Return the (X, Y) coordinate for the center point of the cell that contains the specified text.  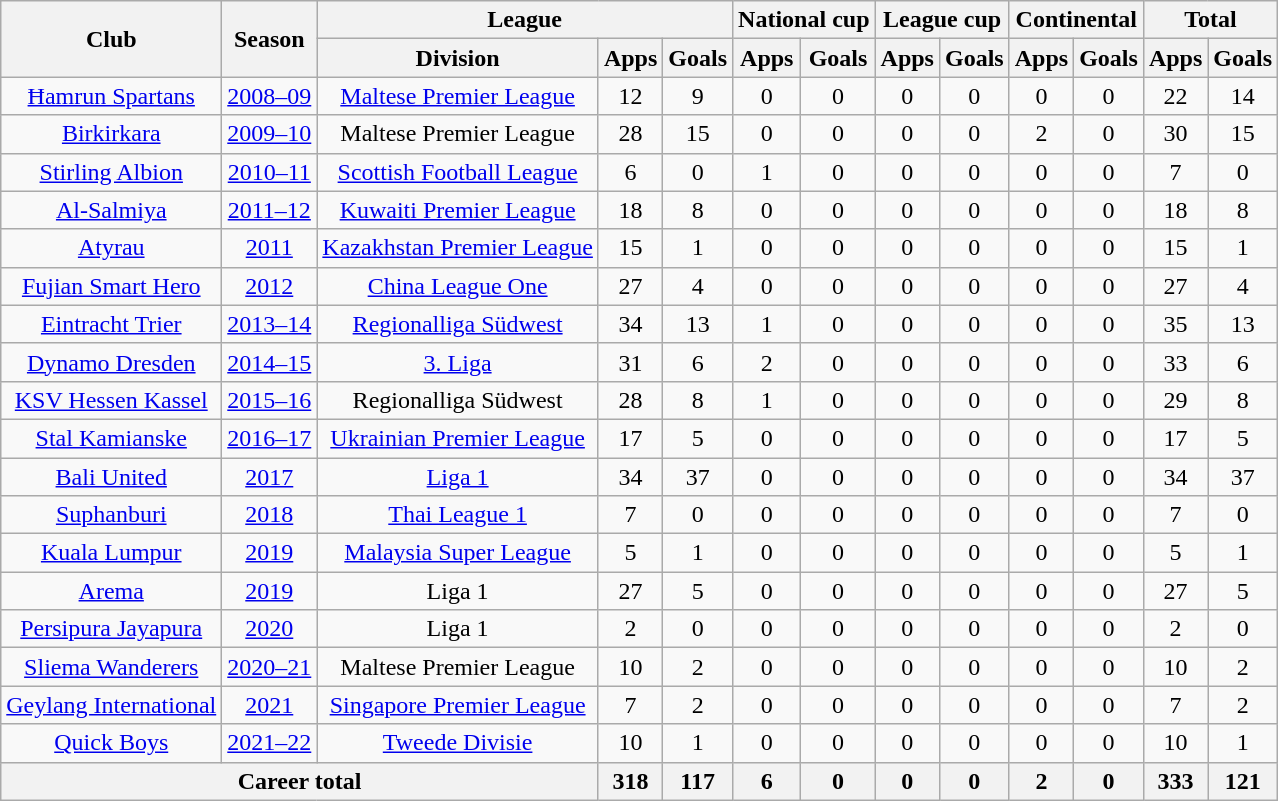
121 (1243, 781)
Bali United (112, 477)
Malaysia Super League (458, 553)
Career total (300, 781)
33 (1175, 362)
2014–15 (270, 362)
Continental (1076, 20)
Quick Boys (112, 743)
2011–12 (270, 210)
2020–21 (270, 667)
31 (630, 362)
29 (1175, 400)
Tweede Divisie (458, 743)
Persipura Jayapura (112, 629)
2015–16 (270, 400)
Eintracht Trier (112, 324)
Ukrainian Premier League (458, 438)
Geylang International (112, 705)
2012 (270, 286)
Suphanburi (112, 515)
2013–14 (270, 324)
9 (698, 96)
Stal Kamianske (112, 438)
2018 (270, 515)
League cup (942, 20)
Total (1210, 20)
14 (1243, 96)
2021–22 (270, 743)
2011 (270, 248)
Dynamo Dresden (112, 362)
Scottish Football League (458, 172)
Birkirkara (112, 134)
League (525, 20)
KSV Hessen Kassel (112, 400)
Kazakhstan Premier League (458, 248)
2017 (270, 477)
Sliema Wanderers (112, 667)
22 (1175, 96)
12 (630, 96)
2021 (270, 705)
2010–11 (270, 172)
2020 (270, 629)
Division (458, 58)
Stirling Albion (112, 172)
Al-Salmiya (112, 210)
Club (112, 39)
Thai League 1 (458, 515)
35 (1175, 324)
Season (270, 39)
Atyrau (112, 248)
Arema (112, 591)
Fujian Smart Hero (112, 286)
Singapore Premier League (458, 705)
2016–17 (270, 438)
2009–10 (270, 134)
Ħamrun Spartans (112, 96)
China League One (458, 286)
333 (1175, 781)
30 (1175, 134)
National cup (804, 20)
117 (698, 781)
3. Liga (458, 362)
Kuwaiti Premier League (458, 210)
318 (630, 781)
Kuala Lumpur (112, 553)
2008–09 (270, 96)
